Output the (X, Y) coordinate of the center of the cell containing the given text.  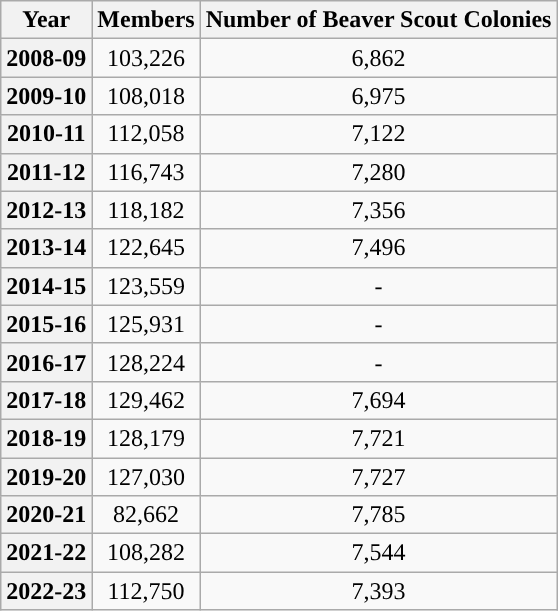
7,280 (378, 172)
7,122 (378, 134)
128,224 (146, 362)
108,282 (146, 553)
7,694 (378, 400)
6,975 (378, 96)
7,785 (378, 515)
116,743 (146, 172)
122,645 (146, 248)
118,182 (146, 210)
2008-09 (46, 58)
7,356 (378, 210)
2014-15 (46, 286)
123,559 (146, 286)
Members (146, 20)
82,662 (146, 515)
2012-13 (46, 210)
129,462 (146, 400)
112,058 (146, 134)
112,750 (146, 591)
7,496 (378, 248)
2013-14 (46, 248)
7,393 (378, 591)
Number of Beaver Scout Colonies (378, 20)
2011-12 (46, 172)
6,862 (378, 58)
128,179 (146, 438)
2010-11 (46, 134)
2019-20 (46, 477)
7,721 (378, 438)
103,226 (146, 58)
2018-19 (46, 438)
125,931 (146, 324)
2015-16 (46, 324)
2009-10 (46, 96)
7,727 (378, 477)
2021-22 (46, 553)
2017-18 (46, 400)
108,018 (146, 96)
2022-23 (46, 591)
2020-21 (46, 515)
127,030 (146, 477)
Year (46, 20)
2016-17 (46, 362)
7,544 (378, 553)
